Return the [X, Y] coordinate for the center point of the cell that contains the specified text.  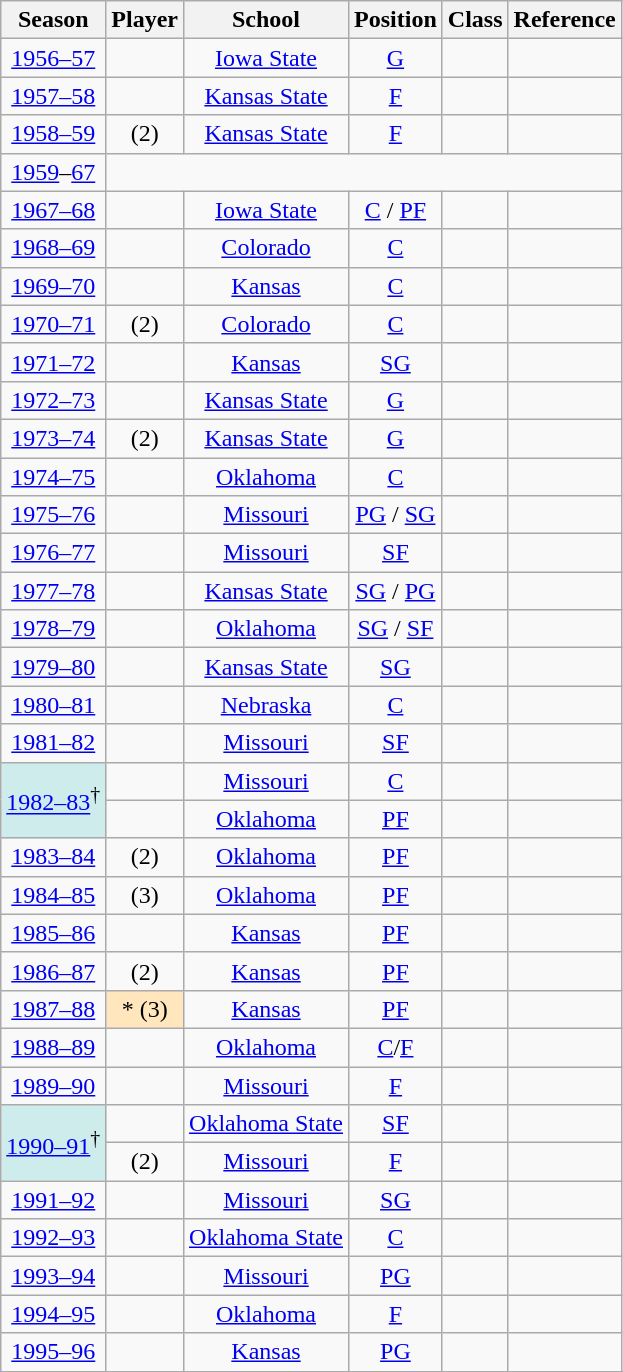
1974–75 [54, 477]
1989–90 [54, 1085]
1982–83† [54, 800]
SG / SF [396, 629]
Player [145, 20]
1987–88 [54, 1009]
C/F [396, 1047]
1975–76 [54, 515]
1990–91† [54, 1143]
1985–86 [54, 933]
1976–77 [54, 553]
1971–72 [54, 362]
1988–89 [54, 1047]
1977–78 [54, 591]
PG / SG [396, 515]
1980–81 [54, 705]
1991–92 [54, 1200]
C / PF [396, 210]
* (3) [145, 1009]
1984–85 [54, 895]
(3) [145, 895]
1992–93 [54, 1238]
1983–84 [54, 857]
1973–74 [54, 438]
1994–95 [54, 1314]
Reference [564, 20]
1969–70 [54, 286]
Nebraska [266, 705]
Class [475, 20]
1979–80 [54, 667]
1958–59 [54, 134]
Season [54, 20]
1993–94 [54, 1276]
1972–73 [54, 400]
1968–69 [54, 248]
1956–57 [54, 58]
1978–79 [54, 629]
1986–87 [54, 971]
1967–68 [54, 210]
School [266, 20]
1981–82 [54, 743]
Position [396, 20]
1957–58 [54, 96]
1995–96 [54, 1352]
SG / PG [396, 591]
1959–67 [54, 172]
1970–71 [54, 324]
